Pinpoint the cell where the given text exists, returning its [X, Y] midpoint coordinate. 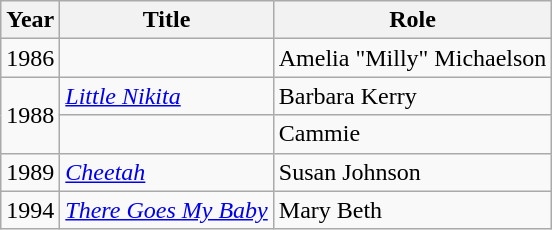
1988 [30, 115]
Barbara Kerry [412, 96]
Mary Beth [412, 210]
Cammie [412, 134]
Year [30, 20]
Susan Johnson [412, 172]
There Goes My Baby [166, 210]
Cheetah [166, 172]
1986 [30, 58]
Title [166, 20]
Little Nikita [166, 96]
Role [412, 20]
1994 [30, 210]
1989 [30, 172]
Amelia "Milly" Michaelson [412, 58]
